For the text-containing cell, return its midpoint in (x, y) coordinate format. 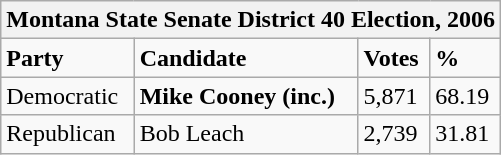
Party (68, 58)
Montana State Senate District 40 Election, 2006 (251, 20)
Bob Leach (246, 134)
Mike Cooney (inc.) (246, 96)
Democratic (68, 96)
Republican (68, 134)
2,739 (394, 134)
Votes (394, 58)
31.81 (466, 134)
% (466, 58)
68.19 (466, 96)
Candidate (246, 58)
5,871 (394, 96)
